Determine the [x, y] coordinate at the center of the cell enclosing the given text.  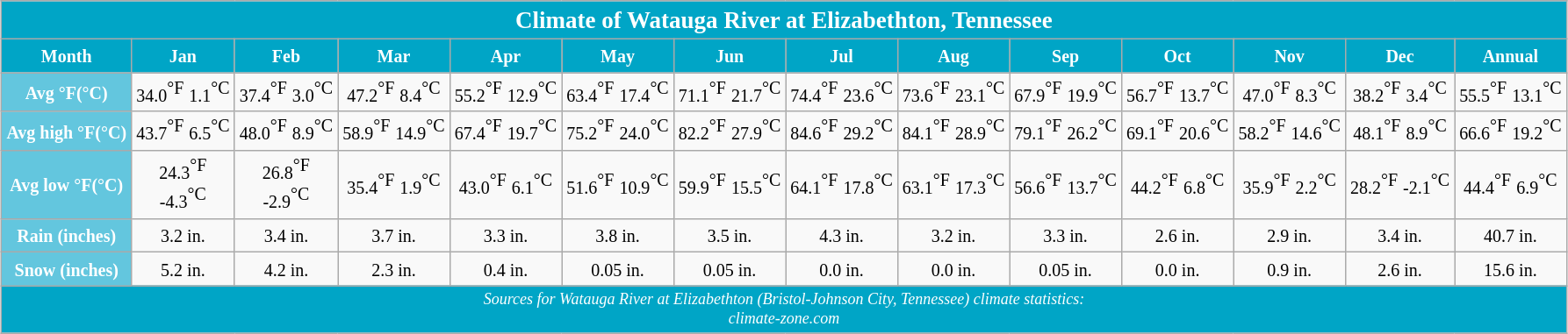
Avg low °F(°C) [67, 185]
56.7°F 13.7°C [1177, 93]
79.1°F 26.2°C [1066, 131]
43.0°F 6.1°C [506, 185]
48.1°F 8.9°C [1399, 131]
69.1°F 20.6°C [1177, 131]
63.1°F 17.3°C [953, 185]
58.2°F 14.6°C [1290, 131]
37.4°F 3.0°C [286, 93]
Avg high °F(°C) [67, 131]
5.2 in. [183, 269]
Annual [1511, 56]
3.5 in. [730, 236]
82.2°F 27.9°C [730, 131]
Snow (inches) [67, 269]
Feb [286, 56]
Aug [953, 56]
51.6°F 10.9°C [618, 185]
43.7°F 6.5°C [183, 131]
67.9°F 19.9°C [1066, 93]
3.7 in. [394, 236]
35.4°F 1.9°C [394, 185]
Sep [1066, 56]
28.2°F -2.1°C [1399, 185]
2.3 in. [394, 269]
Jul [842, 56]
15.6 in. [1511, 269]
24.3°F -4.3°C [183, 185]
Jan [183, 56]
56.6°F 13.7°C [1066, 185]
35.9°F 2.2°C [1290, 185]
Month [67, 56]
Rain (inches) [67, 236]
55.2°F 12.9°C [506, 93]
3.8 in. [618, 236]
44.2°F 6.8°C [1177, 185]
74.4°F 23.6°C [842, 93]
84.1°F 28.9°C [953, 131]
38.2°F 3.4°C [1399, 93]
59.9°F 15.5°C [730, 185]
66.6°F 19.2°C [1511, 131]
55.5°F 13.1°C [1511, 93]
4.3 in. [842, 236]
Oct [1177, 56]
0.4 in. [506, 269]
67.4°F 19.7°C [506, 131]
26.8°F -2.9°C [286, 185]
44.4°F 6.9°C [1511, 185]
Jun [730, 56]
Climate of Watauga River at Elizabethton, Tennessee [784, 20]
34.0°F 1.1°C [183, 93]
63.4°F 17.4°C [618, 93]
Dec [1399, 56]
73.6°F 23.1°C [953, 93]
47.0°F 8.3°C [1290, 93]
84.6°F 29.2°C [842, 131]
47.2°F 8.4°C [394, 93]
58.9°F 14.9°C [394, 131]
Apr [506, 56]
64.1°F 17.8°C [842, 185]
Nov [1290, 56]
48.0°F 8.9°C [286, 131]
0.9 in. [1290, 269]
71.1°F 21.7°C [730, 93]
May [618, 56]
40.7 in. [1511, 236]
Mar [394, 56]
75.2°F 24.0°C [618, 131]
Avg °F(°C) [67, 93]
Sources for Watauga River at Elizabethton (Bristol-Johnson City, Tennessee) climate statistics: climate-zone.com [784, 309]
4.2 in. [286, 269]
2.9 in. [1290, 236]
